For the text-containing cell, return its midpoint in (x, y) coordinate format. 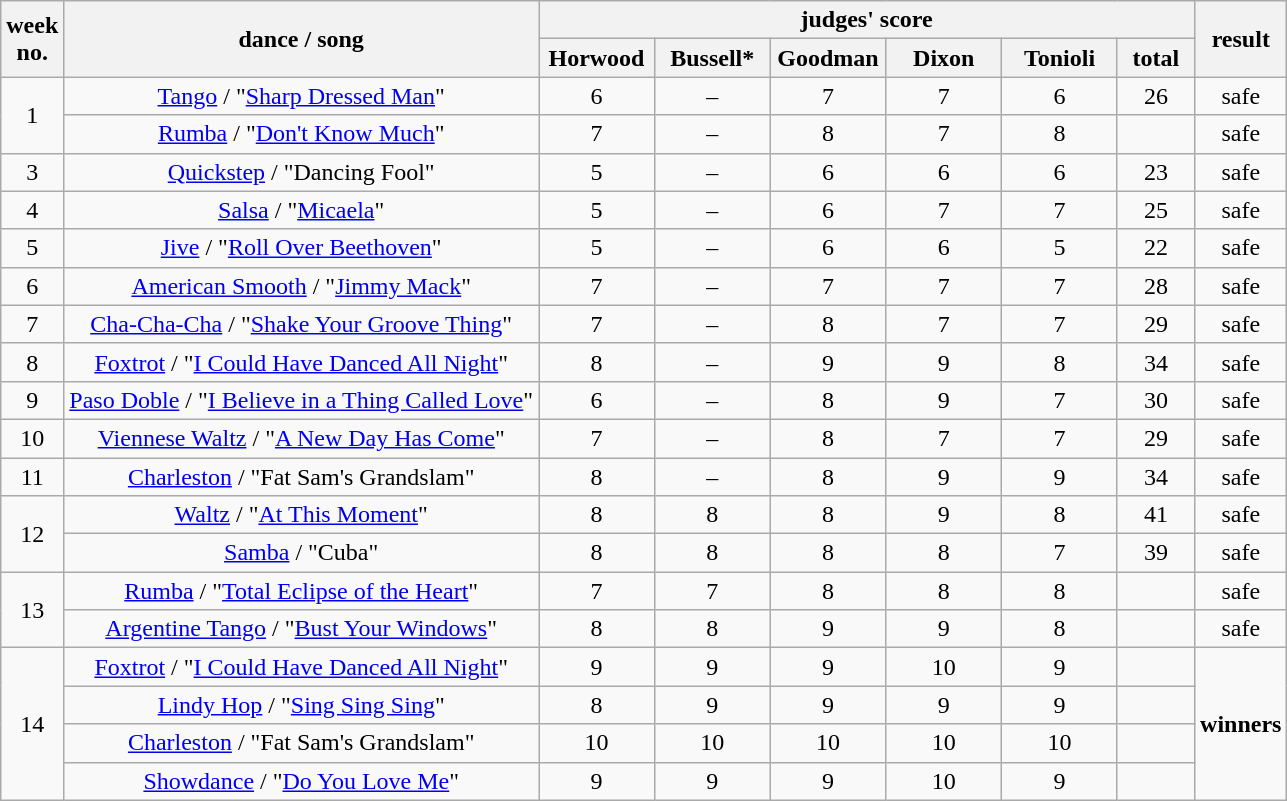
Cha-Cha-Cha / "Shake Your Groove Thing" (302, 324)
Dixon (944, 58)
3 (32, 172)
Samba / "Cuba" (302, 553)
Salsa / "Micaela" (302, 210)
23 (1156, 172)
Tango / "Sharp Dressed Man" (302, 96)
13 (32, 610)
Viennese Waltz / "A New Day Has Come" (302, 438)
Argentine Tango / "Bust Your Windows" (302, 629)
22 (1156, 248)
11 (32, 477)
Tonioli (1060, 58)
Quickstep / "Dancing Fool" (302, 172)
30 (1156, 400)
total (1156, 58)
41 (1156, 515)
Bussell* (712, 58)
American Smooth / "Jimmy Mack" (302, 286)
Jive / "Roll Over Beethoven" (302, 248)
25 (1156, 210)
Paso Doble / "I Believe in a Thing Called Love" (302, 400)
12 (32, 534)
Showdance / "Do You Love Me" (302, 781)
26 (1156, 96)
Lindy Hop / "Sing Sing Sing" (302, 705)
28 (1156, 286)
winners (1241, 724)
39 (1156, 553)
1 (32, 115)
Rumba / "Don't Know Much" (302, 134)
Goodman (828, 58)
14 (32, 724)
dance / song (302, 39)
weekno. (32, 39)
Rumba / "Total Eclipse of the Heart" (302, 591)
result (1241, 39)
Waltz / "At This Moment" (302, 515)
4 (32, 210)
judges' score (867, 20)
Horwood (597, 58)
